Capture the cell that displays the provided text and extract its [X, Y] central coordinate. 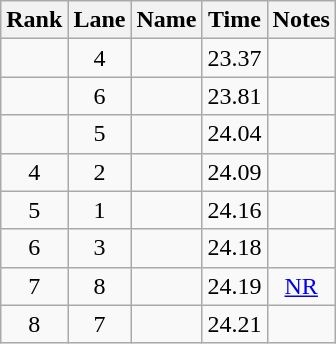
24.09 [234, 172]
24.19 [234, 286]
3 [100, 248]
Rank [34, 20]
Notes [301, 20]
1 [100, 210]
24.18 [234, 248]
NR [301, 286]
24.16 [234, 210]
Name [166, 20]
Lane [100, 20]
2 [100, 172]
24.21 [234, 324]
23.37 [234, 58]
23.81 [234, 96]
24.04 [234, 134]
Time [234, 20]
